Pinpoint the cell where the given text exists, returning its [x, y] midpoint coordinate. 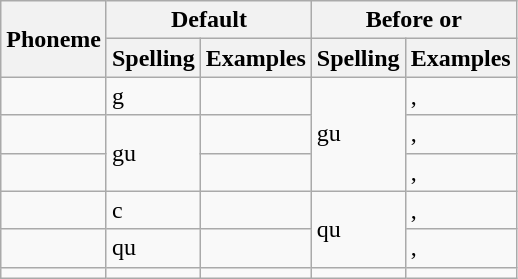
g [153, 96]
Phoneme [54, 39]
Default [208, 20]
c [153, 210]
Before or [414, 20]
